Return (X, Y) of the center of cell containing provided text 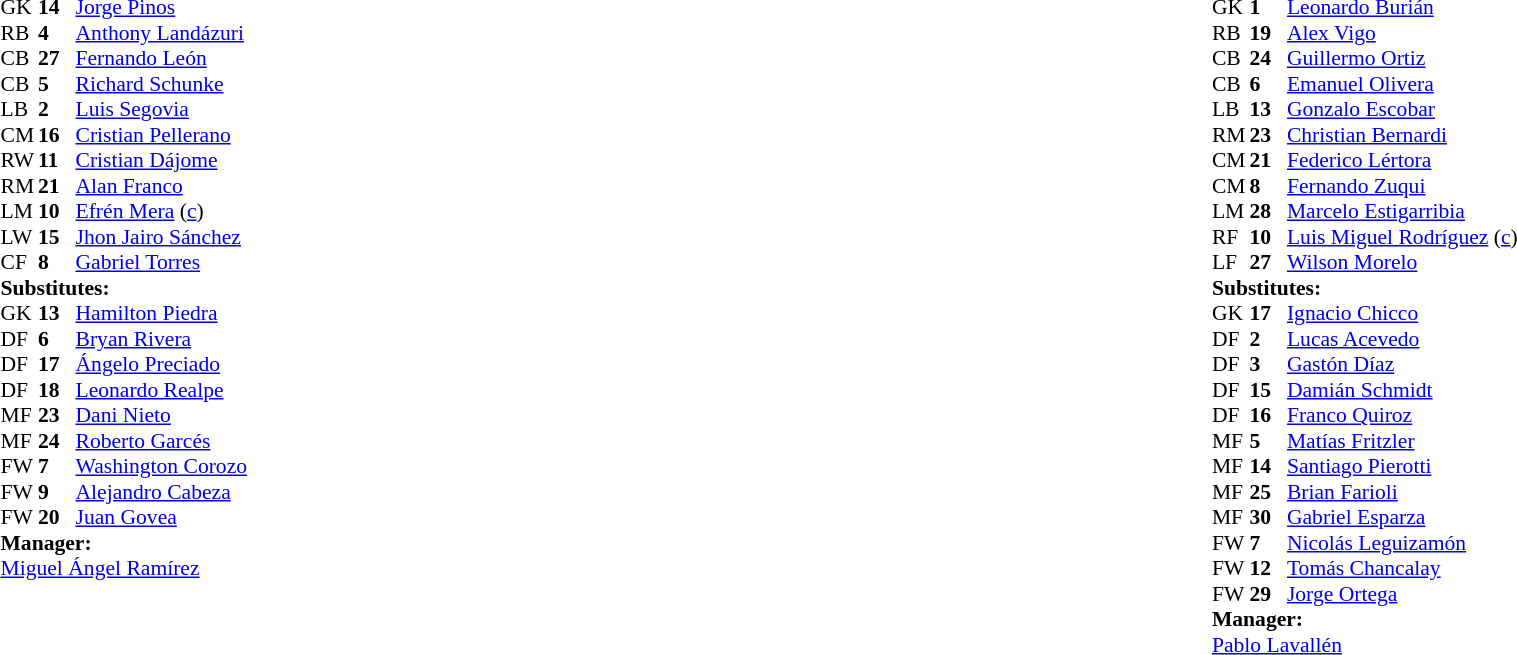
Cristian Pellerano (162, 135)
Alan Franco (162, 186)
4 (57, 33)
3 (1268, 365)
12 (1268, 569)
RW (19, 161)
Efrén Mera (c) (162, 211)
Manager: (124, 543)
Alejandro Cabeza (162, 492)
LW (19, 237)
11 (57, 161)
19 (1268, 33)
30 (1268, 517)
9 (57, 492)
Dani Nieto (162, 415)
Anthony Landázuri (162, 33)
Substitutes: (124, 288)
RF (1231, 237)
Bryan Rivera (162, 339)
20 (57, 517)
LF (1231, 263)
28 (1268, 211)
Jhon Jairo Sánchez (162, 237)
Cristian Dájome (162, 161)
14 (1268, 467)
Leonardo Realpe (162, 390)
Gabriel Torres (162, 263)
Ángelo Preciado (162, 365)
Richard Schunke (162, 84)
Roberto Garcés (162, 441)
CF (19, 263)
Miguel Ángel Ramírez (124, 569)
29 (1268, 594)
25 (1268, 492)
18 (57, 390)
Fernando León (162, 59)
Juan Govea (162, 517)
Luis Segovia (162, 109)
Washington Corozo (162, 467)
Hamilton Piedra (162, 313)
